Extract the (x, y) coordinate from the center of the cell holding the provided text.  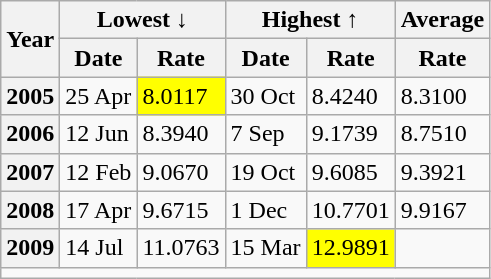
1 Dec (266, 210)
19 Oct (266, 172)
8.3940 (181, 134)
12 Jun (98, 134)
Highest ↑ (310, 20)
9.6715 (181, 210)
14 Jul (98, 248)
12.9891 (350, 248)
8.0117 (181, 96)
25 Apr (98, 96)
10.7701 (350, 210)
Lowest ↓ (142, 20)
8.4240 (350, 96)
9.1739 (350, 134)
Year (30, 39)
12 Feb (98, 172)
9.6085 (350, 172)
2006 (30, 134)
8.7510 (442, 134)
9.9167 (442, 210)
2009 (30, 248)
2008 (30, 210)
9.3921 (442, 172)
7 Sep (266, 134)
2005 (30, 96)
2007 (30, 172)
15 Mar (266, 248)
30 Oct (266, 96)
Average (442, 20)
11.0763 (181, 248)
17 Apr (98, 210)
8.3100 (442, 96)
9.0670 (181, 172)
